Return (x, y) of the center of cell containing provided text 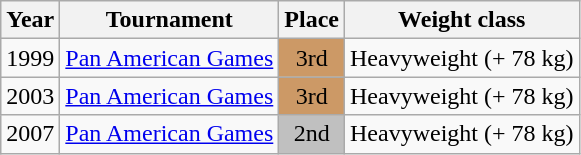
Place (312, 20)
1999 (30, 58)
Tournament (170, 20)
2nd (312, 134)
Weight class (462, 20)
2003 (30, 96)
2007 (30, 134)
Year (30, 20)
